Detect which cell encompasses the target text, then output its (X, Y) center coordinate. 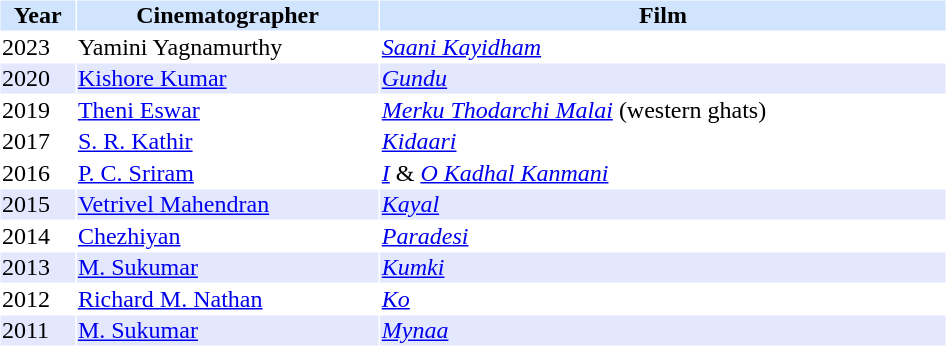
2011 (37, 331)
2012 (37, 299)
Paradesi (662, 236)
Kishore Kumar (227, 79)
2020 (37, 79)
Saani Kayidham (662, 47)
2017 (37, 141)
2023 (37, 47)
Theni Eswar (227, 110)
2019 (37, 110)
P. C. Sriram (227, 173)
Ko (662, 299)
2015 (37, 205)
S. R. Kathir (227, 141)
Cinematographer (227, 15)
Chezhiyan (227, 236)
Richard M. Nathan (227, 299)
Year (37, 15)
I & O Kadhal Kanmani (662, 173)
Vetrivel Mahendran (227, 205)
2016 (37, 173)
Kidaari (662, 141)
Kayal (662, 205)
Film (662, 15)
Mynaa (662, 331)
Merku Thodarchi Malai (western ghats) (662, 110)
Yamini Yagnamurthy (227, 47)
2013 (37, 267)
Kumki (662, 267)
Gundu (662, 79)
2014 (37, 236)
